Detect which cell encompasses the target text, then output its [X, Y] center coordinate. 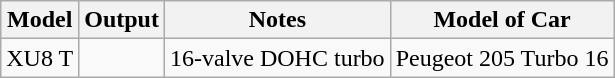
Model [40, 20]
XU8 T [40, 58]
16-valve DOHC turbo [277, 58]
Model of Car [502, 20]
Notes [277, 20]
Output [122, 20]
Peugeot 205 Turbo 16 [502, 58]
